For the text-containing cell, return its midpoint in [x, y] coordinate format. 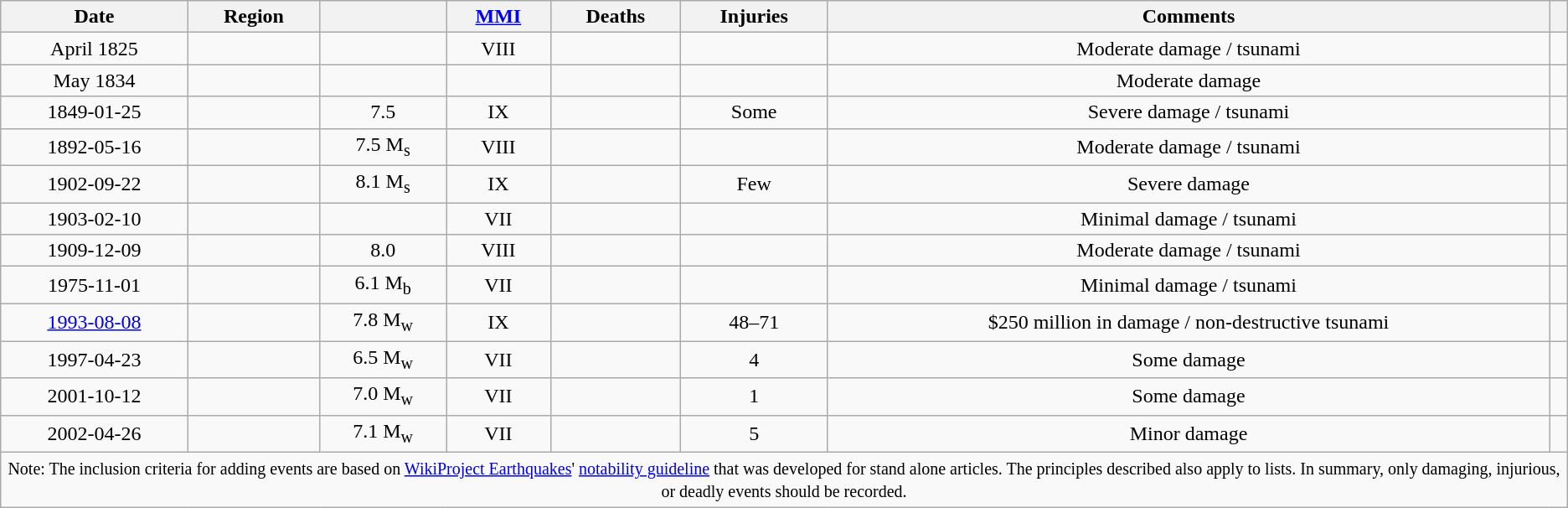
$250 million in damage / non-destructive tsunami [1189, 322]
Moderate damage [1189, 80]
1909-12-09 [94, 251]
1892-05-16 [94, 147]
Date [94, 17]
1993-08-08 [94, 322]
1902-09-22 [94, 184]
48–71 [754, 322]
5 [754, 433]
1903-02-10 [94, 219]
1 [754, 397]
Severe damage / tsunami [1189, 112]
8.1 Ms [384, 184]
April 1825 [94, 49]
8.0 [384, 251]
6.1 Mb [384, 285]
Injuries [754, 17]
2002-04-26 [94, 433]
Region [254, 17]
Few [754, 184]
6.5 Mw [384, 359]
Severe damage [1189, 184]
1997-04-23 [94, 359]
May 1834 [94, 80]
7.5 [384, 112]
4 [754, 359]
Deaths [615, 17]
1975-11-01 [94, 285]
1849-01-25 [94, 112]
Minor damage [1189, 433]
7.1 Mw [384, 433]
Comments [1189, 17]
2001-10-12 [94, 397]
Some [754, 112]
MMI [499, 17]
7.5 Ms [384, 147]
7.8 Mw [384, 322]
7.0 Mw [384, 397]
